From the cell containing the given text, extract its center point as [X, Y] coordinate. 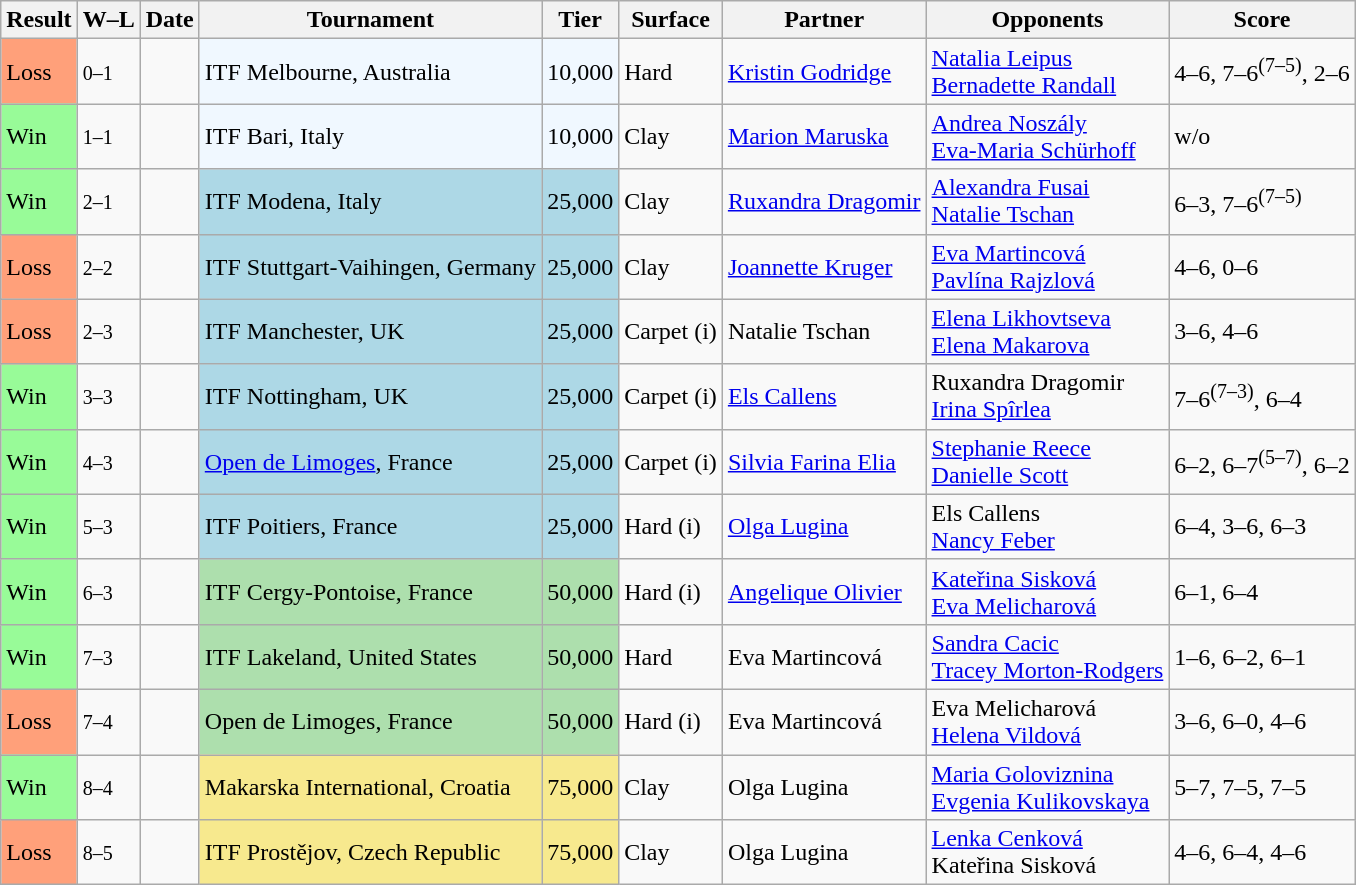
ITF Melbourne, Australia [370, 72]
ITF Modena, Italy [370, 202]
Tier [580, 20]
ITF Manchester, UK [370, 332]
Kateřina Sisková Eva Melicharová [1048, 592]
2–1 [108, 202]
Partner [824, 20]
6–1, 6–4 [1262, 592]
4–6, 0–6 [1262, 266]
Score [1262, 20]
ITF Cergy-Pontoise, France [370, 592]
ITF Nottingham, UK [370, 396]
1–1 [108, 136]
Opponents [1048, 20]
7–6(7–3), 6–4 [1262, 396]
Eva Martincová Pavlína Rajzlová [1048, 266]
W–L [108, 20]
Ruxandra Dragomir Irina Spîrlea [1048, 396]
4–6, 7–6(7–5), 2–6 [1262, 72]
Makarska International, Croatia [370, 786]
2–3 [108, 332]
6–2, 6–7(5–7), 6–2 [1262, 462]
Result [39, 20]
4–3 [108, 462]
ITF Prostějov, Czech Republic [370, 852]
6–4, 3–6, 6–3 [1262, 526]
ITF Lakeland, United States [370, 656]
Alexandra Fusai Natalie Tschan [1048, 202]
w/o [1262, 136]
Els Callens [824, 396]
5–7, 7–5, 7–5 [1262, 786]
8–4 [108, 786]
3–6, 6–0, 4–6 [1262, 722]
Kristin Godridge [824, 72]
Sandra Cacic Tracey Morton-Rodgers [1048, 656]
3–3 [108, 396]
7–3 [108, 656]
3–6, 4–6 [1262, 332]
6–3 [108, 592]
Joannette Kruger [824, 266]
ITF Bari, Italy [370, 136]
6–3, 7–6(7–5) [1262, 202]
1–6, 6–2, 6–1 [1262, 656]
Natalie Tschan [824, 332]
Maria Goloviznina Evgenia Kulikovskaya [1048, 786]
Ruxandra Dragomir [824, 202]
Date [170, 20]
Els Callens Nancy Feber [1048, 526]
Eva Melicharová Helena Vildová [1048, 722]
0–1 [108, 72]
ITF Poitiers, France [370, 526]
Lenka Cenková Kateřina Sisková [1048, 852]
Silvia Farina Elia [824, 462]
Marion Maruska [824, 136]
7–4 [108, 722]
Elena Likhovtseva Elena Makarova [1048, 332]
Natalia Leipus Bernadette Randall [1048, 72]
8–5 [108, 852]
Stephanie Reece Danielle Scott [1048, 462]
5–3 [108, 526]
Tournament [370, 20]
Angelique Olivier [824, 592]
Andrea Noszály Eva-Maria Schürhoff [1048, 136]
4–6, 6–4, 4–6 [1262, 852]
Surface [671, 20]
ITF Stuttgart-Vaihingen, Germany [370, 266]
2–2 [108, 266]
